For the text-containing cell, return its midpoint in (x, y) coordinate format. 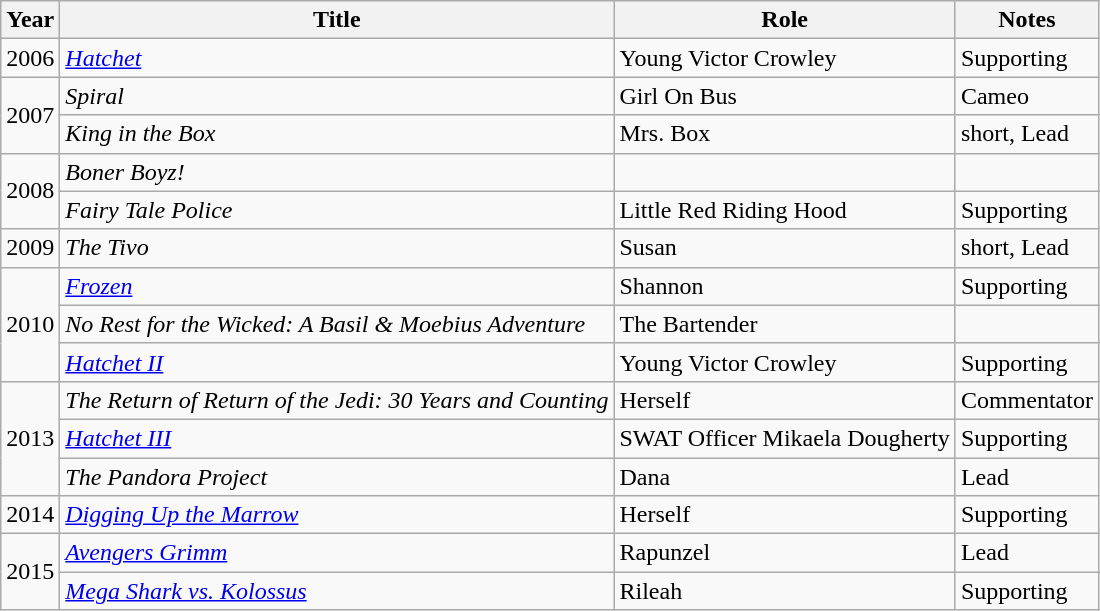
The Return of Return of the Jedi: 30 Years and Counting (337, 400)
Rileah (784, 591)
Cameo (1026, 96)
2014 (30, 515)
Frozen (337, 286)
2007 (30, 115)
Dana (784, 477)
Avengers Grimm (337, 553)
Hatchet III (337, 438)
Role (784, 20)
SWAT Officer Mikaela Dougherty (784, 438)
The Pandora Project (337, 477)
Digging Up the Marrow (337, 515)
Shannon (784, 286)
Notes (1026, 20)
The Bartender (784, 324)
2015 (30, 572)
Rapunzel (784, 553)
2009 (30, 248)
Mega Shark vs. Kolossus (337, 591)
Commentator (1026, 400)
Hatchet (337, 58)
Spiral (337, 96)
Susan (784, 248)
2008 (30, 191)
No Rest for the Wicked: A Basil & Moebius Adventure (337, 324)
Title (337, 20)
Year (30, 20)
Boner Boyz! (337, 172)
Fairy Tale Police (337, 210)
Mrs. Box (784, 134)
Girl On Bus (784, 96)
Hatchet II (337, 362)
2010 (30, 324)
2006 (30, 58)
2013 (30, 438)
The Tivo (337, 248)
Little Red Riding Hood (784, 210)
King in the Box (337, 134)
